Search for the cell housing the specified text and yield its (X, Y) center coordinate. 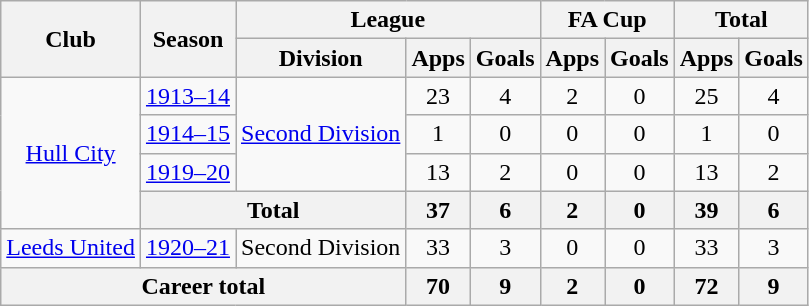
Career total (204, 286)
23 (438, 96)
25 (706, 96)
Season (188, 39)
FA Cup (607, 20)
Club (71, 39)
League (388, 20)
1920–21 (188, 248)
1914–15 (188, 134)
72 (706, 286)
70 (438, 286)
39 (706, 210)
1913–14 (188, 96)
Division (321, 58)
1919–20 (188, 172)
37 (438, 210)
Leeds United (71, 248)
Hull City (71, 153)
